Capture the cell that displays the provided text and extract its [x, y] central coordinate. 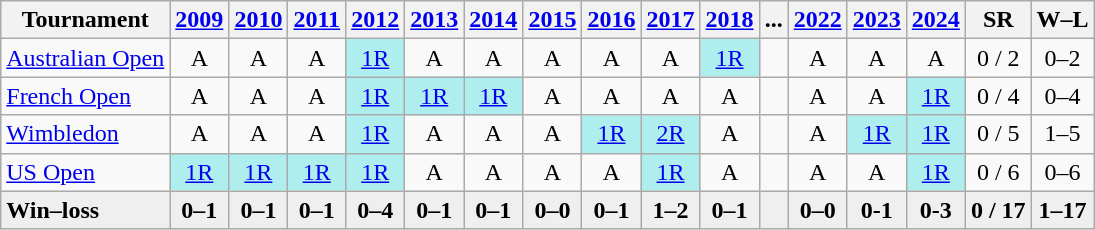
French Open [86, 96]
2015 [552, 20]
1–2 [670, 210]
SR [998, 20]
0 / 5 [998, 134]
0-3 [936, 210]
1–17 [1062, 210]
2018 [730, 20]
0–6 [1062, 172]
Wimbledon [86, 134]
0-1 [876, 210]
2009 [200, 20]
2022 [818, 20]
Tournament [86, 20]
0 / 17 [998, 210]
Win–loss [86, 210]
... [774, 20]
Australian Open [86, 58]
0 / 4 [998, 96]
2016 [612, 20]
2R [670, 134]
0 / 2 [998, 58]
2010 [258, 20]
2013 [434, 20]
0–2 [1062, 58]
2011 [317, 20]
W–L [1062, 20]
2012 [376, 20]
2024 [936, 20]
2014 [494, 20]
1–5 [1062, 134]
US Open [86, 172]
2017 [670, 20]
0 / 6 [998, 172]
2023 [876, 20]
